Scan for the cell matching the given text and deliver its (X, Y) coordinate at center. 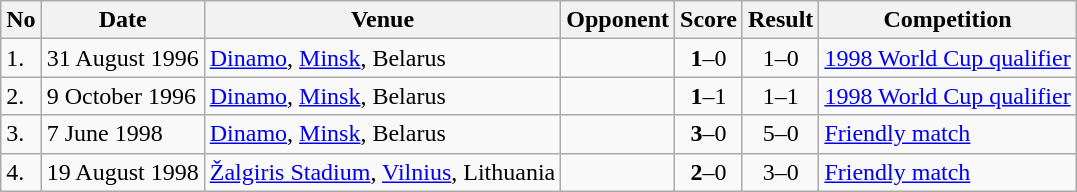
Žalgiris Stadium, Vilnius, Lithuania (382, 172)
9 October 1996 (122, 96)
Date (122, 20)
1. (21, 58)
No (21, 20)
Venue (382, 20)
Opponent (618, 20)
3. (21, 134)
Competition (948, 20)
2–0 (709, 172)
19 August 1998 (122, 172)
7 June 1998 (122, 134)
31 August 1996 (122, 58)
2. (21, 96)
5–0 (780, 134)
Score (709, 20)
4. (21, 172)
Result (780, 20)
